Return the [x, y] coordinate for the center point of the cell that contains the specified text.  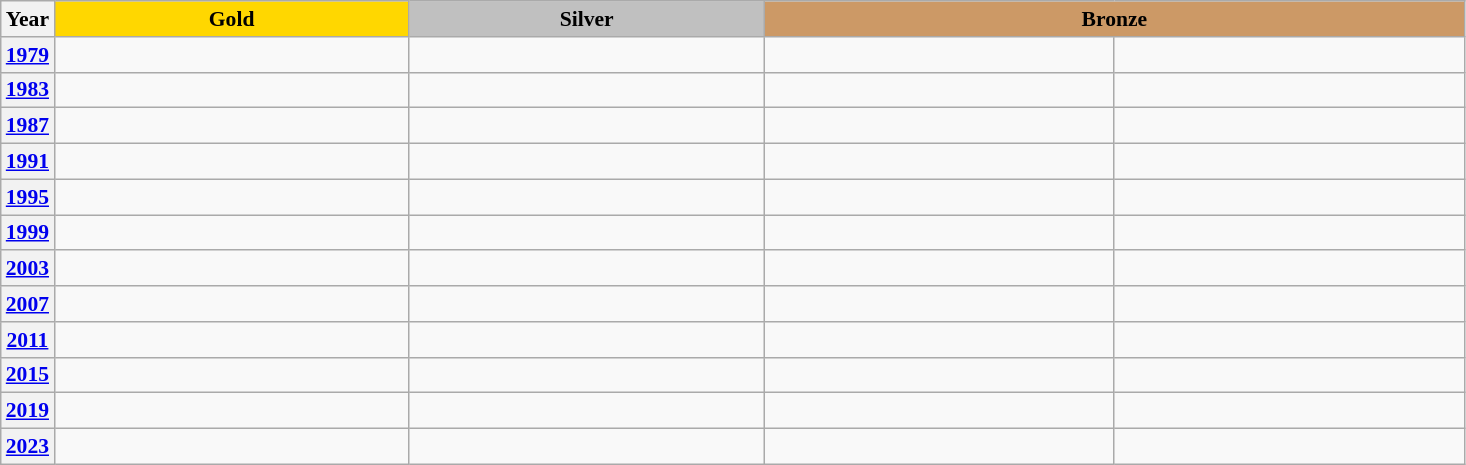
2015 [28, 375]
2003 [28, 269]
2023 [28, 447]
2007 [28, 304]
2019 [28, 411]
1995 [28, 197]
Year [28, 19]
1999 [28, 233]
2011 [28, 340]
Silver [586, 19]
Gold [232, 19]
Bronze [1114, 19]
1979 [28, 55]
1983 [28, 90]
1991 [28, 162]
1987 [28, 126]
